Determine the [X, Y] coordinate at the center of the cell enclosing the given text.  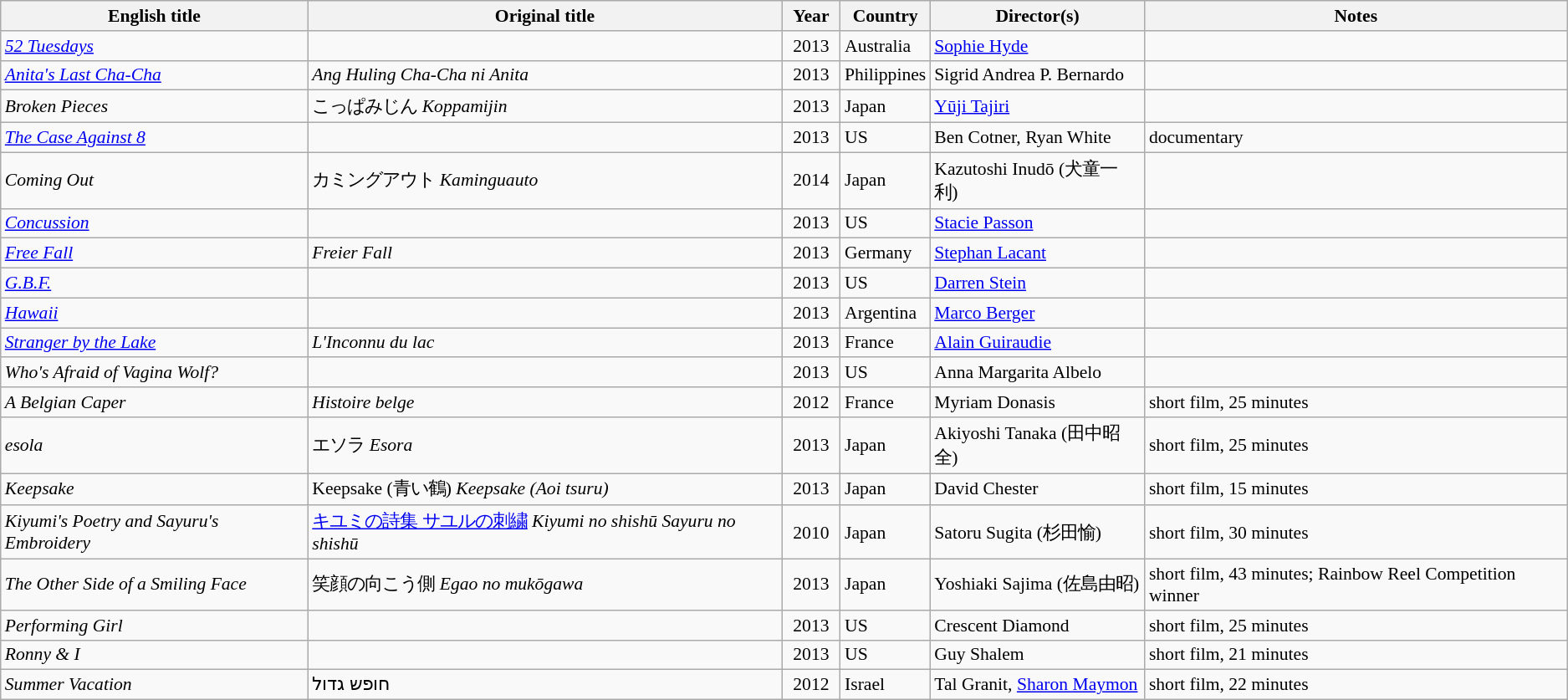
The Other Side of a Smiling Face [154, 585]
Argentina [885, 313]
חופש גדול [545, 685]
A Belgian Caper [154, 402]
Performing Girl [154, 626]
David Chester [1037, 490]
Australia [885, 46]
エソラ Esora [545, 445]
Broken Pieces [154, 107]
Ang Huling Cha-Cha ni Anita [545, 75]
Stephan Lacant [1037, 253]
Kiyumi's Poetry and Sayuru's Embroidery [154, 533]
short film, 43 minutes; Rainbow Reel Competition winner [1356, 585]
short film, 21 minutes [1356, 655]
G.B.F. [154, 284]
The Case Against 8 [154, 138]
Concussion [154, 223]
Sigrid Andrea P. Bernardo [1037, 75]
Crescent Diamond [1037, 626]
Darren Stein [1037, 284]
Director(s) [1037, 16]
Keepsake [154, 490]
Year [811, 16]
short film, 15 minutes [1356, 490]
Tal Granit, Sharon Maymon [1037, 685]
Anna Margarita Albelo [1037, 373]
Philippines [885, 75]
こっぱみじん Koppamijin [545, 107]
Histoire belge [545, 402]
Alain Guiraudie [1037, 343]
Ben Cotner, Ryan White [1037, 138]
Marco Berger [1037, 313]
Satoru Sugita (杉田愉) [1037, 533]
documentary [1356, 138]
Notes [1356, 16]
Sophie Hyde [1037, 46]
Who's Afraid of Vagina Wolf? [154, 373]
キユミの詩集 サユルの刺繍 Kiyumi no shishū Sayuru no shishū [545, 533]
esola [154, 445]
Germany [885, 253]
Free Fall [154, 253]
Myriam Donasis [1037, 402]
Country [885, 16]
笑顔の向こう側 Egao no mukōgawa [545, 585]
Ronny & I [154, 655]
Yūji Tajiri [1037, 107]
short film, 30 minutes [1356, 533]
Original title [545, 16]
2010 [811, 533]
Summer Vacation [154, 685]
English title [154, 16]
Anita's Last Cha-Cha [154, 75]
Stacie Passon [1037, 223]
Coming Out [154, 181]
Freier Fall [545, 253]
Akiyoshi Tanaka (田中昭全) [1037, 445]
Kazutoshi Inudō (犬童一利) [1037, 181]
L'Inconnu du lac [545, 343]
2014 [811, 181]
カミングアウト Kaminguauto [545, 181]
52 Tuesdays [154, 46]
Hawaii [154, 313]
Keepsake (青い鶴) Keepsake (Aoi tsuru) [545, 490]
short film, 22 minutes [1356, 685]
Stranger by the Lake [154, 343]
Israel [885, 685]
Yoshiaki Sajima (佐島由昭) [1037, 585]
Guy Shalem [1037, 655]
